For the text-containing cell, return its midpoint in [X, Y] coordinate format. 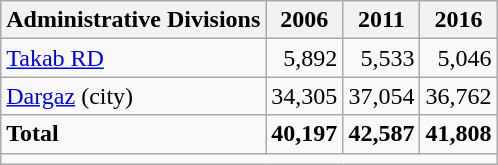
42,587 [382, 134]
Administrative Divisions [134, 20]
2006 [304, 20]
5,892 [304, 58]
2016 [458, 20]
Dargaz (city) [134, 96]
Total [134, 134]
37,054 [382, 96]
Takab RD [134, 58]
5,046 [458, 58]
34,305 [304, 96]
36,762 [458, 96]
2011 [382, 20]
5,533 [382, 58]
41,808 [458, 134]
40,197 [304, 134]
